Locate the cell with the specified text and output its [x, y] center coordinate. 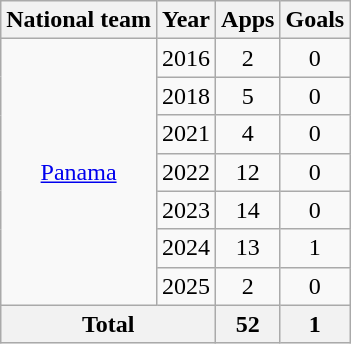
13 [248, 248]
2016 [186, 58]
2024 [186, 248]
2021 [186, 134]
2023 [186, 210]
5 [248, 96]
Panama [79, 172]
2018 [186, 96]
14 [248, 210]
National team [79, 20]
Apps [248, 20]
4 [248, 134]
2022 [186, 172]
Goals [315, 20]
52 [248, 324]
2025 [186, 286]
12 [248, 172]
Year [186, 20]
Total [108, 324]
